For the text-containing cell, return its midpoint in (x, y) coordinate format. 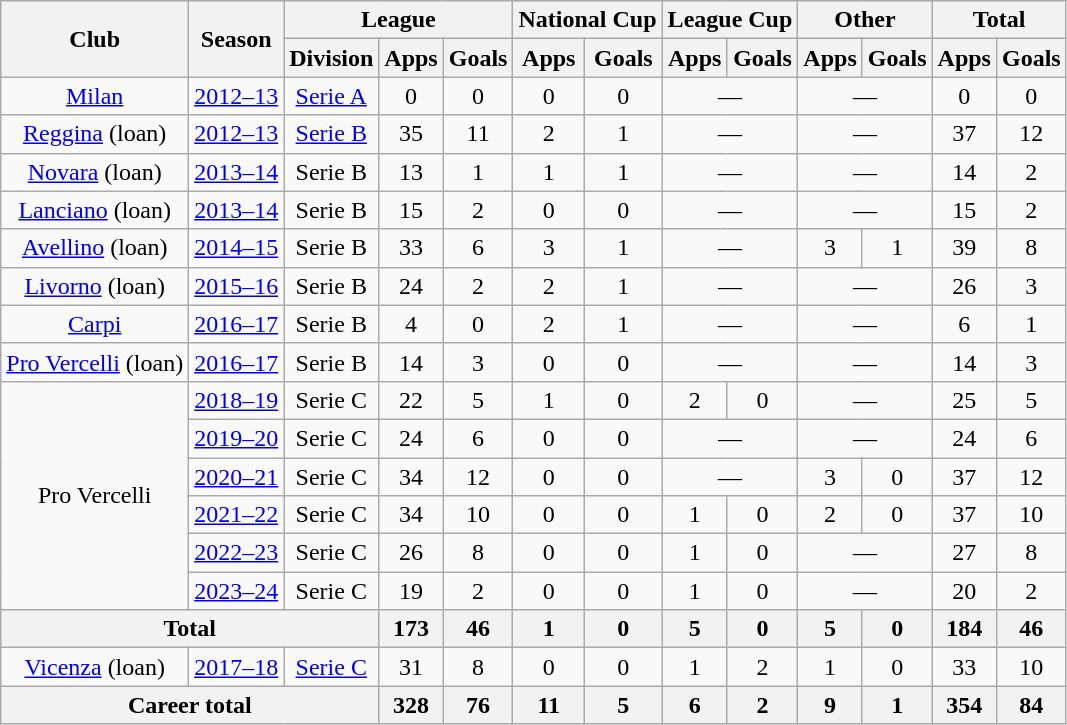
19 (411, 591)
Milan (95, 96)
Reggina (loan) (95, 134)
Career total (190, 705)
13 (411, 172)
2019–20 (236, 438)
League Cup (730, 20)
2015–16 (236, 286)
2020–21 (236, 477)
Serie A (332, 96)
31 (411, 667)
Livorno (loan) (95, 286)
2022–23 (236, 553)
25 (964, 400)
2023–24 (236, 591)
2021–22 (236, 515)
Pro Vercelli (95, 495)
354 (964, 705)
35 (411, 134)
Division (332, 58)
League (398, 20)
Novara (loan) (95, 172)
184 (964, 629)
National Cup (588, 20)
22 (411, 400)
Other (865, 20)
Lanciano (loan) (95, 210)
173 (411, 629)
2017–18 (236, 667)
328 (411, 705)
Vicenza (loan) (95, 667)
Avellino (loan) (95, 248)
27 (964, 553)
2014–15 (236, 248)
84 (1031, 705)
Pro Vercelli (loan) (95, 362)
Season (236, 39)
39 (964, 248)
Carpi (95, 324)
76 (478, 705)
20 (964, 591)
4 (411, 324)
2018–19 (236, 400)
Club (95, 39)
9 (830, 705)
